Scan for the cell matching the given text and deliver its [x, y] coordinate at center. 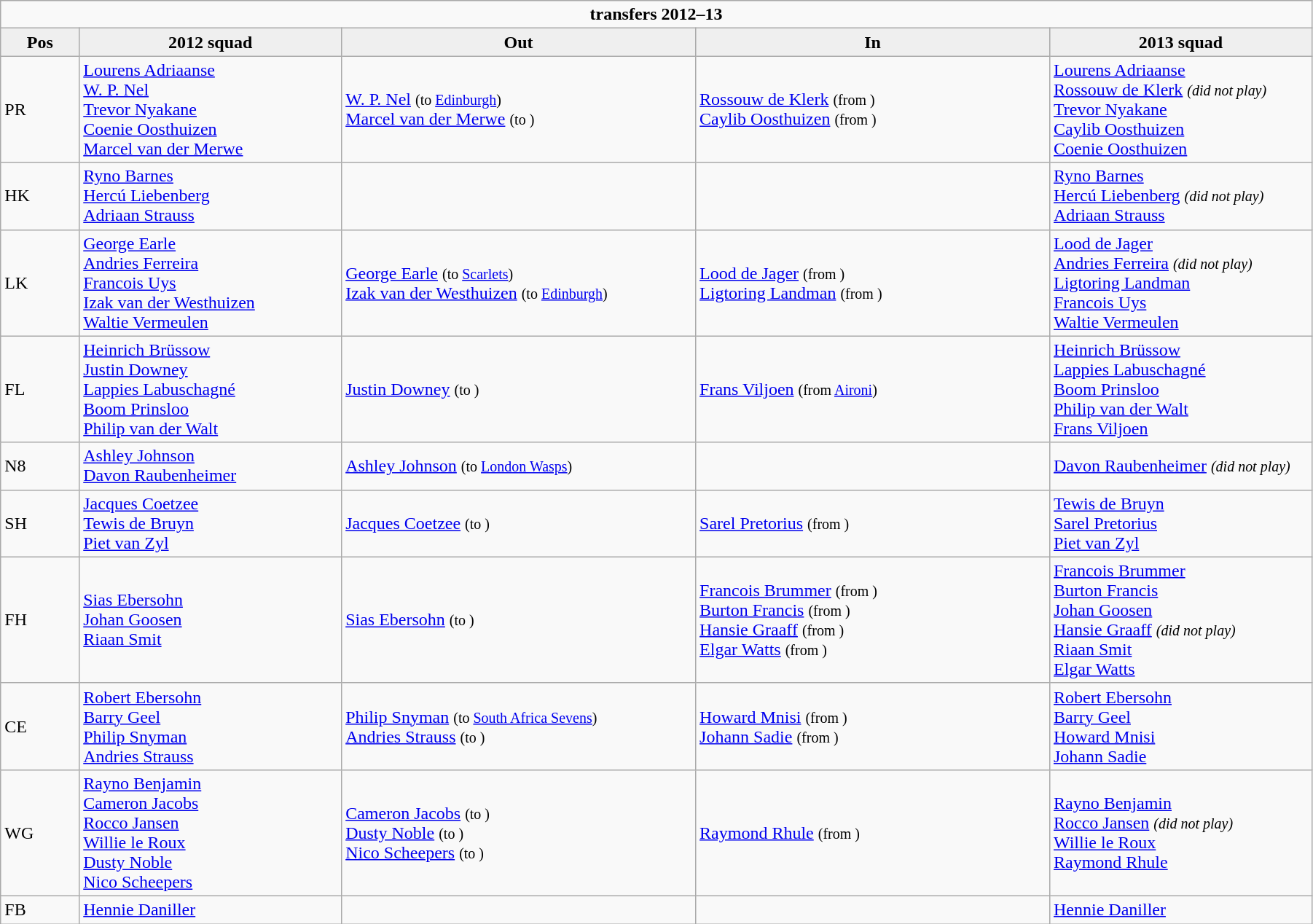
Jacques Coetzee (to ) [519, 523]
Rossouw de Klerk (from ) Caylib Oosthuizen (from ) [873, 109]
Ashley Johnson (to London Wasps) [519, 466]
WG [40, 832]
Sias Ebersohn (to ) [519, 619]
Lourens AdriaanseW. P. NelTrevor NyakaneCoenie OosthuizenMarcel van der Merwe [211, 109]
In [873, 42]
Rayno BenjaminCameron JacobsRocco JansenWillie le RouxDusty NobleNico Scheepers [211, 832]
Francois BrummerBurton FrancisJohan GoosenHansie Graaff (did not play)Riaan SmitElgar Watts [1180, 619]
Ryno BarnesHercú LiebenbergAdriaan Strauss [211, 196]
Rayno BenjaminRocco Jansen (did not play)Willie le RouxRaymond Rhule [1180, 832]
N8 [40, 466]
Howard Mnisi (from ) Johann Sadie (from ) [873, 726]
W. P. Nel (to Edinburgh) Marcel van der Merwe (to ) [519, 109]
FH [40, 619]
CE [40, 726]
Raymond Rhule (from ) [873, 832]
FB [40, 909]
George Earle (to Scarlets) Izak van der Westhuizen (to Edinburgh) [519, 283]
Heinrich BrüssowJustin DowneyLappies LabuschagnéBoom PrinslooPhilip van der Walt [211, 389]
Jacques CoetzeeTewis de BruynPiet van Zyl [211, 523]
Cameron Jacobs (to ) Dusty Noble (to ) Nico Scheepers (to ) [519, 832]
Robert EbersohnBarry GeelPhilip SnymanAndries Strauss [211, 726]
Ryno BarnesHercú Liebenberg (did not play)Adriaan Strauss [1180, 196]
SH [40, 523]
transfers 2012–13 [656, 15]
HK [40, 196]
2013 squad [1180, 42]
Philip Snyman (to South Africa Sevens) Andries Strauss (to ) [519, 726]
Frans Viljoen (from Aironi) [873, 389]
Heinrich BrüssowLappies LabuschagnéBoom PrinslooPhilip van der WaltFrans Viljoen [1180, 389]
Lourens AdriaanseRossouw de Klerk (did not play)Trevor NyakaneCaylib OosthuizenCoenie Oosthuizen [1180, 109]
Francois Brummer (from ) Burton Francis (from ) Hansie Graaff (from ) Elgar Watts (from ) [873, 619]
Ashley JohnsonDavon Raubenheimer [211, 466]
Lood de JagerAndries Ferreira (did not play)Ligtoring LandmanFrancois UysWaltie Vermeulen [1180, 283]
George EarleAndries FerreiraFrancois UysIzak van der WesthuizenWaltie Vermeulen [211, 283]
PR [40, 109]
FL [40, 389]
Justin Downey (to ) [519, 389]
2012 squad [211, 42]
Tewis de BruynSarel PretoriusPiet van Zyl [1180, 523]
Robert EbersohnBarry GeelHoward MnisiJohann Sadie [1180, 726]
Sias EbersohnJohan GoosenRiaan Smit [211, 619]
Davon Raubenheimer (did not play) [1180, 466]
Sarel Pretorius (from ) [873, 523]
Lood de Jager (from ) Ligtoring Landman (from ) [873, 283]
Pos [40, 42]
LK [40, 283]
Out [519, 42]
